Provide the [x, y] coordinate of the cell's center where the given text is located.  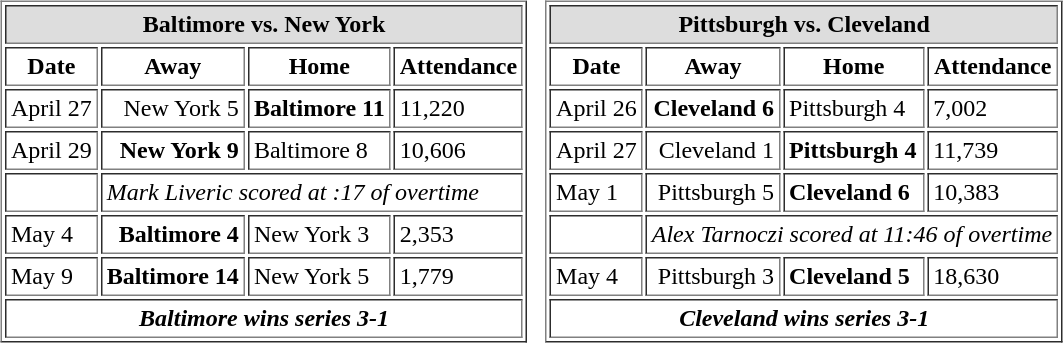
2,353 [458, 234]
Pittsburgh 5 [713, 192]
Baltimore 4 [173, 234]
New York 9 [173, 150]
Pittsburgh 3 [713, 276]
Baltimore 8 [320, 150]
Cleveland 1 [713, 150]
10,383 [992, 192]
New York 3 [320, 234]
7,002 [992, 108]
11,739 [992, 150]
Baltimore 14 [173, 276]
Baltimore 11 [320, 108]
May 9 [52, 276]
10,606 [458, 150]
Mark Liveric scored at :17 of overtime [312, 192]
April 26 [596, 108]
Baltimore wins series 3-1 [264, 318]
1,779 [458, 276]
11,220 [458, 108]
Baltimore vs. New York [264, 24]
April 29 [52, 150]
Pittsburgh vs. Cleveland [804, 24]
18,630 [992, 276]
Alex Tarnoczi scored at 11:46 of overtime [852, 234]
Cleveland 5 [854, 276]
Cleveland wins series 3-1 [804, 318]
May 1 [596, 192]
